Locate the cell with the specified text and output its [x, y] center coordinate. 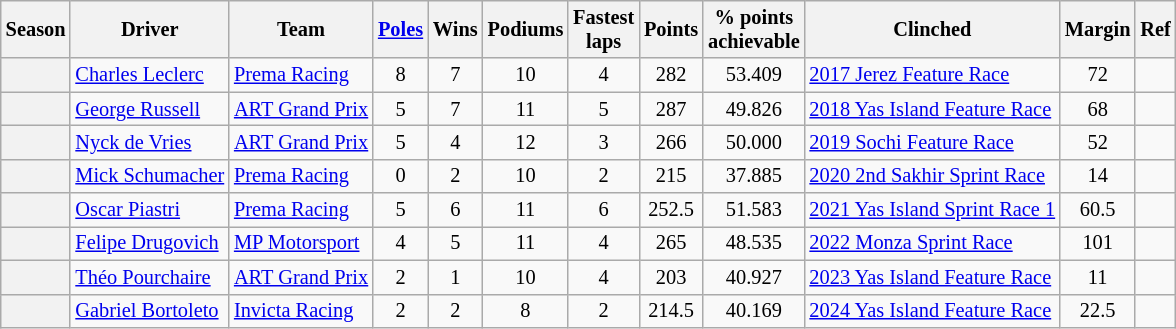
Gabriel Bortoleto [150, 311]
Charles Leclerc [150, 75]
2023 Yas Island Feature Race [932, 277]
72 [1098, 75]
Team [301, 29]
Poles [400, 29]
1 [456, 277]
Points [671, 29]
22.5 [1098, 311]
2020 2nd Sakhir Sprint Race [932, 176]
% points achievable [754, 29]
12 [526, 142]
49.826 [754, 109]
MP Motorsport [301, 243]
0 [400, 176]
266 [671, 142]
37.885 [754, 176]
2017 Jerez Feature Race [932, 75]
214.5 [671, 311]
287 [671, 109]
68 [1098, 109]
Driver [150, 29]
Podiums [526, 29]
40.927 [754, 277]
Clinched [932, 29]
George Russell [150, 109]
Invicta Racing [301, 311]
Ref [1155, 29]
2022 Monza Sprint Race [932, 243]
Margin [1098, 29]
Nyck de Vries [150, 142]
265 [671, 243]
52 [1098, 142]
101 [1098, 243]
2021 Yas Island Sprint Race 1 [932, 210]
282 [671, 75]
203 [671, 277]
Oscar Piastri [150, 210]
2019 Sochi Feature Race [932, 142]
252.5 [671, 210]
2024 Yas Island Feature Race [932, 311]
51.583 [754, 210]
Théo Pourchaire [150, 277]
215 [671, 176]
3 [604, 142]
48.535 [754, 243]
53.409 [754, 75]
Felipe Drugovich [150, 243]
Mick Schumacher [150, 176]
Season [36, 29]
60.5 [1098, 210]
40.169 [754, 311]
50.000 [754, 142]
Fastest laps [604, 29]
14 [1098, 176]
2018 Yas Island Feature Race [932, 109]
Wins [456, 29]
